Find where the given text appears and provide that cell's center as (x, y) coordinate. 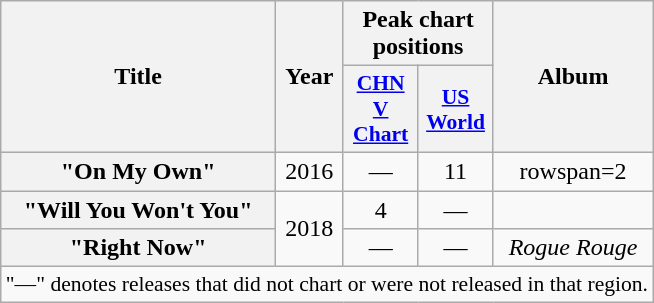
"Right Now" (138, 248)
2018 (310, 228)
USWorld (456, 110)
4 (380, 209)
Album (573, 77)
"On My Own" (138, 171)
"—" denotes releases that did not chart or were not released in that region. (327, 285)
Year (310, 77)
Peak chart positions (418, 34)
CHN V Chart (380, 110)
11 (456, 171)
Title (138, 77)
2016 (310, 171)
"Will You Won't You" (138, 209)
Rogue Rouge (573, 248)
rowspan=2 (573, 171)
